Return the [x, y] coordinate for the center point of the cell that contains the specified text.  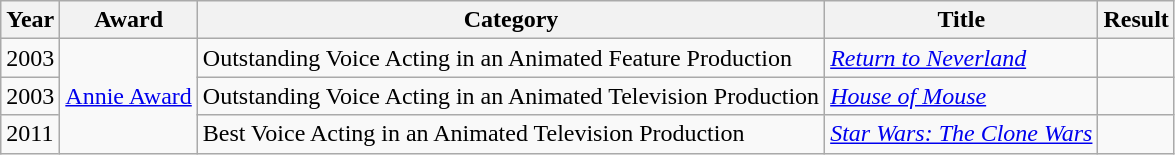
Outstanding Voice Acting in an Animated Television Production [510, 96]
Year [30, 20]
Outstanding Voice Acting in an Animated Feature Production [510, 58]
Title [962, 20]
Result [1136, 20]
Award [129, 20]
Return to Neverland [962, 58]
House of Mouse [962, 96]
2011 [30, 134]
Annie Award [129, 96]
Star Wars: The Clone Wars [962, 134]
Best Voice Acting in an Animated Television Production [510, 134]
Category [510, 20]
